Determine the [X, Y] coordinate at the center of the cell enclosing the given text.  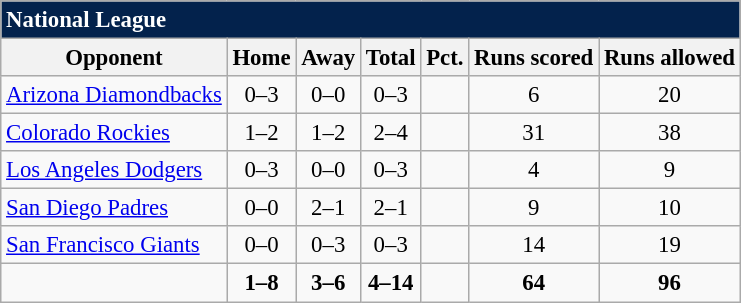
National League [370, 20]
Away [328, 58]
38 [670, 133]
Colorado Rockies [114, 133]
2–4 [390, 133]
Arizona Diamondbacks [114, 95]
4–14 [390, 283]
Opponent [114, 58]
Runs scored [534, 58]
Home [262, 58]
Total [390, 58]
14 [534, 245]
1–8 [262, 283]
31 [534, 133]
San Francisco Giants [114, 245]
Los Angeles Dodgers [114, 170]
Pct. [445, 58]
San Diego Padres [114, 208]
19 [670, 245]
20 [670, 95]
6 [534, 95]
4 [534, 170]
96 [670, 283]
3–6 [328, 283]
Runs allowed [670, 58]
10 [670, 208]
64 [534, 283]
